Identify which cell holds the provided text, then report its (X, Y) central coordinate. 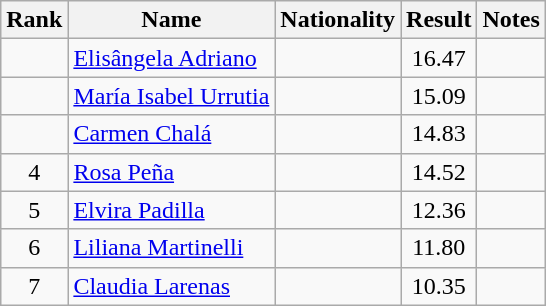
Nationality (338, 20)
5 (34, 210)
Rosa Peña (172, 172)
María Isabel Urrutia (172, 96)
Rank (34, 20)
12.36 (439, 210)
Carmen Chalá (172, 134)
Result (439, 20)
Elisângela Adriano (172, 58)
11.80 (439, 248)
Liliana Martinelli (172, 248)
Claudia Larenas (172, 286)
6 (34, 248)
15.09 (439, 96)
Elvira Padilla (172, 210)
10.35 (439, 286)
Name (172, 20)
Notes (511, 20)
4 (34, 172)
14.83 (439, 134)
7 (34, 286)
16.47 (439, 58)
14.52 (439, 172)
